Scan for the cell matching the given text and deliver its (X, Y) coordinate at center. 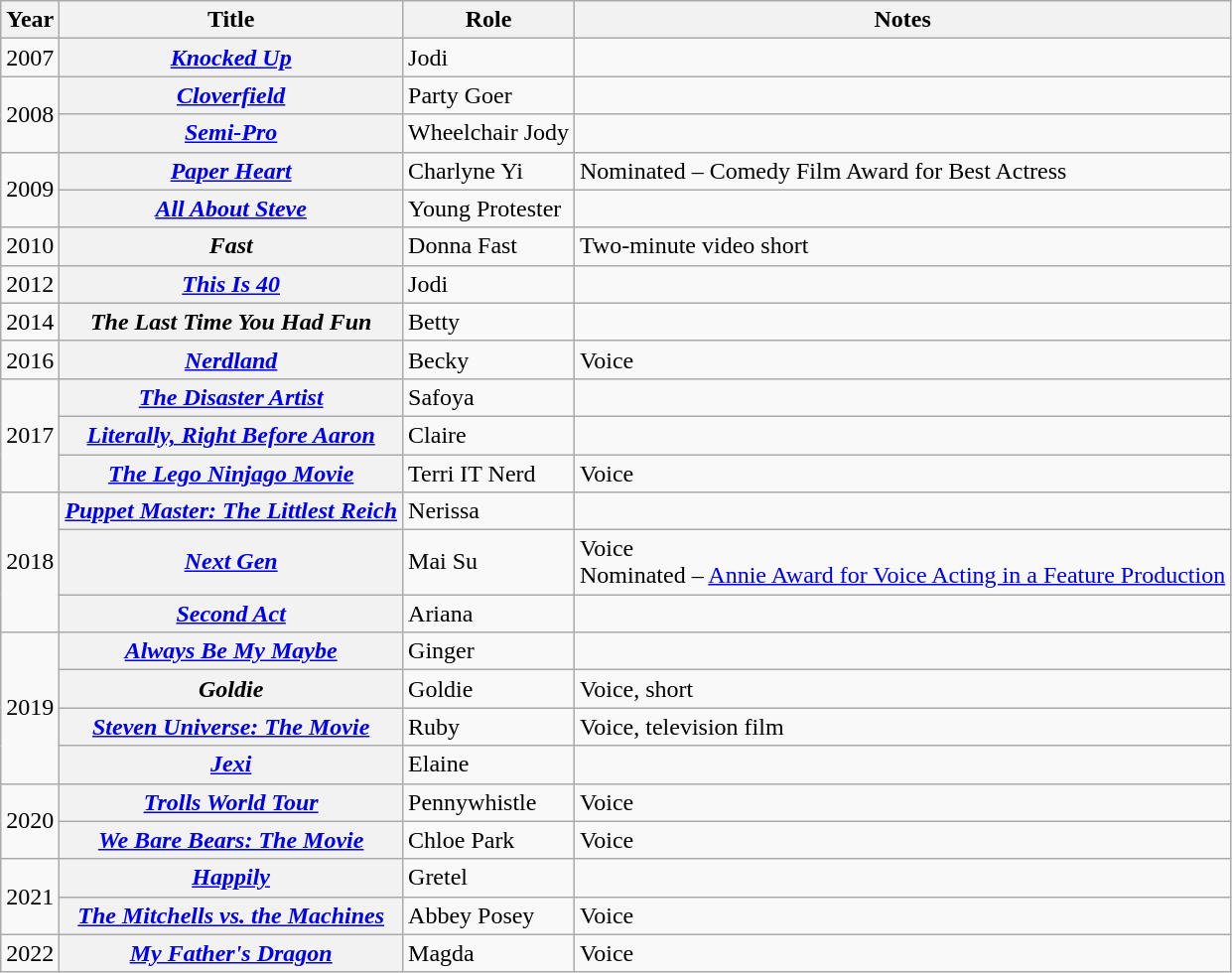
Young Protester (488, 208)
2010 (30, 246)
Two-minute video short (903, 246)
Ruby (488, 727)
Wheelchair Jody (488, 133)
Elaine (488, 764)
Year (30, 20)
Donna Fast (488, 246)
The Disaster Artist (231, 397)
Ginger (488, 651)
Terri IT Nerd (488, 474)
2021 (30, 897)
Pennywhistle (488, 802)
Voice, television film (903, 727)
Claire (488, 435)
All About Steve (231, 208)
Ariana (488, 614)
Voice, short (903, 689)
Paper Heart (231, 171)
2019 (30, 708)
Role (488, 20)
Steven Universe: The Movie (231, 727)
My Father's Dragon (231, 953)
Betty (488, 322)
Nerissa (488, 511)
Jexi (231, 764)
Always Be My Maybe (231, 651)
Literally, Right Before Aaron (231, 435)
Safoya (488, 397)
Mai Su (488, 562)
Gretel (488, 878)
Becky (488, 359)
2008 (30, 114)
Cloverfield (231, 95)
2020 (30, 821)
2012 (30, 284)
Chloe Park (488, 840)
Knocked Up (231, 58)
Fast (231, 246)
2018 (30, 562)
2016 (30, 359)
Title (231, 20)
Party Goer (488, 95)
2017 (30, 435)
Magda (488, 953)
Nerdland (231, 359)
2022 (30, 953)
The Mitchells vs. the Machines (231, 915)
We Bare Bears: The Movie (231, 840)
Trolls World Tour (231, 802)
Nominated – Comedy Film Award for Best Actress (903, 171)
VoiceNominated – Annie Award for Voice Acting in a Feature Production (903, 562)
Charlyne Yi (488, 171)
Semi-Pro (231, 133)
This Is 40 (231, 284)
The Lego Ninjago Movie (231, 474)
Puppet Master: The Littlest Reich (231, 511)
Next Gen (231, 562)
2009 (30, 190)
2007 (30, 58)
Happily (231, 878)
Abbey Posey (488, 915)
Second Act (231, 614)
Notes (903, 20)
The Last Time You Had Fun (231, 322)
2014 (30, 322)
